Scan for the cell matching the given text and deliver its (x, y) coordinate at center. 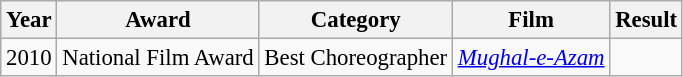
Mughal-e-Azam (530, 58)
Best Choreographer (356, 58)
Result (646, 20)
Award (158, 20)
Year (29, 20)
National Film Award (158, 58)
Category (356, 20)
Film (530, 20)
2010 (29, 58)
